Provide the (x, y) coordinate of the cell's center where the given text is located.  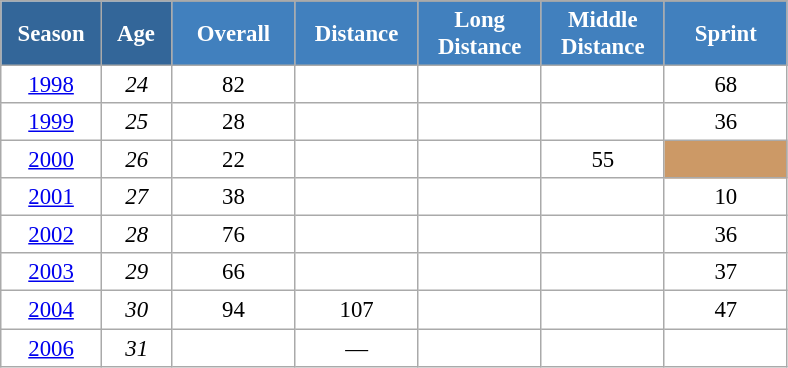
47 (726, 310)
2003 (52, 273)
25 (136, 122)
1999 (52, 122)
Sprint (726, 34)
Distance (356, 34)
10 (726, 197)
26 (136, 160)
Overall (234, 34)
2001 (52, 197)
— (356, 348)
30 (136, 310)
Middle Distance (602, 34)
Season (52, 34)
2002 (52, 235)
31 (136, 348)
94 (234, 310)
107 (356, 310)
66 (234, 273)
Long Distance (480, 34)
38 (234, 197)
24 (136, 85)
68 (726, 85)
37 (726, 273)
55 (602, 160)
2006 (52, 348)
76 (234, 235)
1998 (52, 85)
2004 (52, 310)
22 (234, 160)
82 (234, 85)
29 (136, 273)
Age (136, 34)
27 (136, 197)
2000 (52, 160)
